Provide the (X, Y) coordinate of the cell's center where the given text is located.  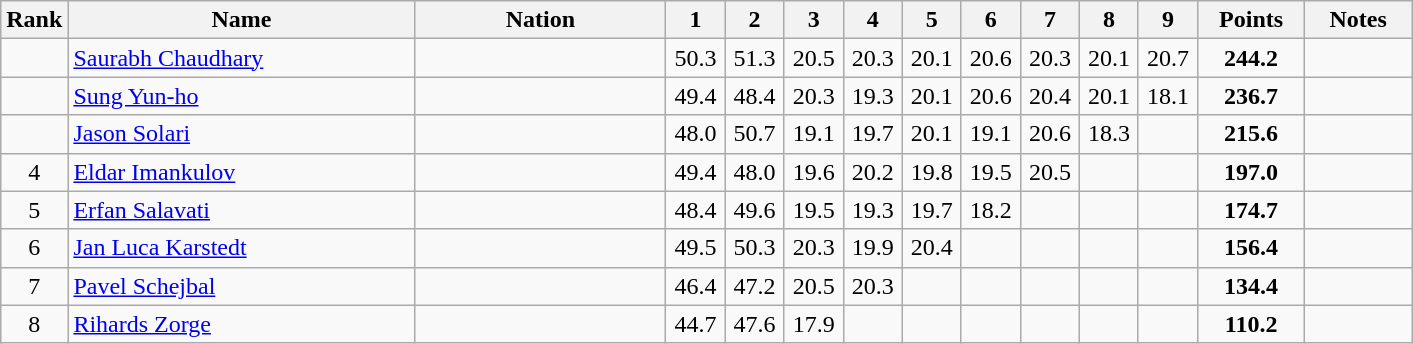
Eldar Imankulov (242, 172)
19.9 (872, 248)
50.7 (754, 134)
134.4 (1252, 286)
49.5 (696, 248)
Sung Yun-ho (242, 96)
Rihards Zorge (242, 324)
46.4 (696, 286)
244.2 (1252, 58)
Notes (1358, 20)
19.6 (814, 172)
18.1 (1168, 96)
Jan Luca Karstedt (242, 248)
Name (242, 20)
3 (814, 20)
18.3 (1108, 134)
44.7 (696, 324)
Pavel Schejbal (242, 286)
Points (1252, 20)
9 (1168, 20)
2 (754, 20)
Rank (34, 20)
156.4 (1252, 248)
174.7 (1252, 210)
Saurabh Chaudhary (242, 58)
47.2 (754, 286)
110.2 (1252, 324)
1 (696, 20)
Erfan Salavati (242, 210)
236.7 (1252, 96)
49.6 (754, 210)
20.2 (872, 172)
20.7 (1168, 58)
18.2 (990, 210)
Nation (540, 20)
Jason Solari (242, 134)
51.3 (754, 58)
197.0 (1252, 172)
19.8 (932, 172)
47.6 (754, 324)
17.9 (814, 324)
215.6 (1252, 134)
